Extract the [X, Y] coordinate from the center of the cell holding the provided text.  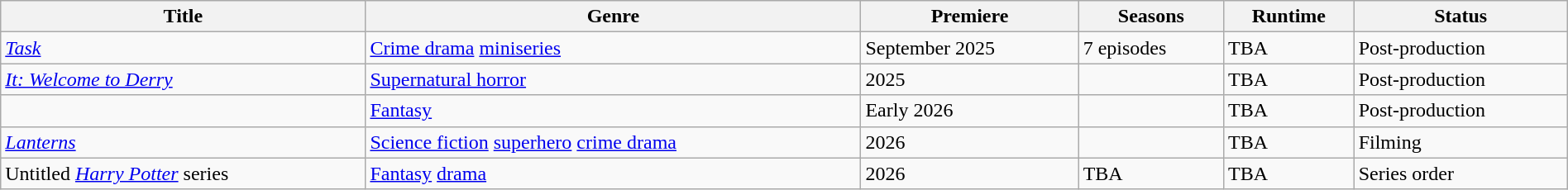
Untitled Harry Potter series [184, 173]
Filming [1460, 142]
Fantasy [614, 111]
7 episodes [1151, 48]
Genre [614, 17]
Status [1460, 17]
Premiere [969, 17]
Title [184, 17]
September 2025 [969, 48]
Series order [1460, 173]
2025 [969, 79]
It: Welcome to Derry [184, 79]
Early 2026 [969, 111]
Lanterns [184, 142]
Science fiction superhero crime drama [614, 142]
Supernatural horror [614, 79]
Seasons [1151, 17]
Runtime [1289, 17]
Task [184, 48]
Crime drama miniseries [614, 48]
Fantasy drama [614, 173]
